Search for the cell housing the specified text and yield its [x, y] center coordinate. 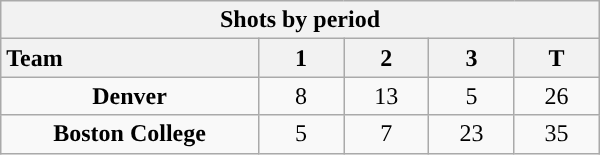
23 [472, 134]
1 [300, 58]
3 [472, 58]
Denver [130, 96]
35 [556, 134]
Team [130, 58]
8 [300, 96]
26 [556, 96]
13 [386, 96]
Shots by period [300, 20]
7 [386, 134]
2 [386, 58]
Boston College [130, 134]
T [556, 58]
